Identify which cell holds the provided text, then report its [x, y] central coordinate. 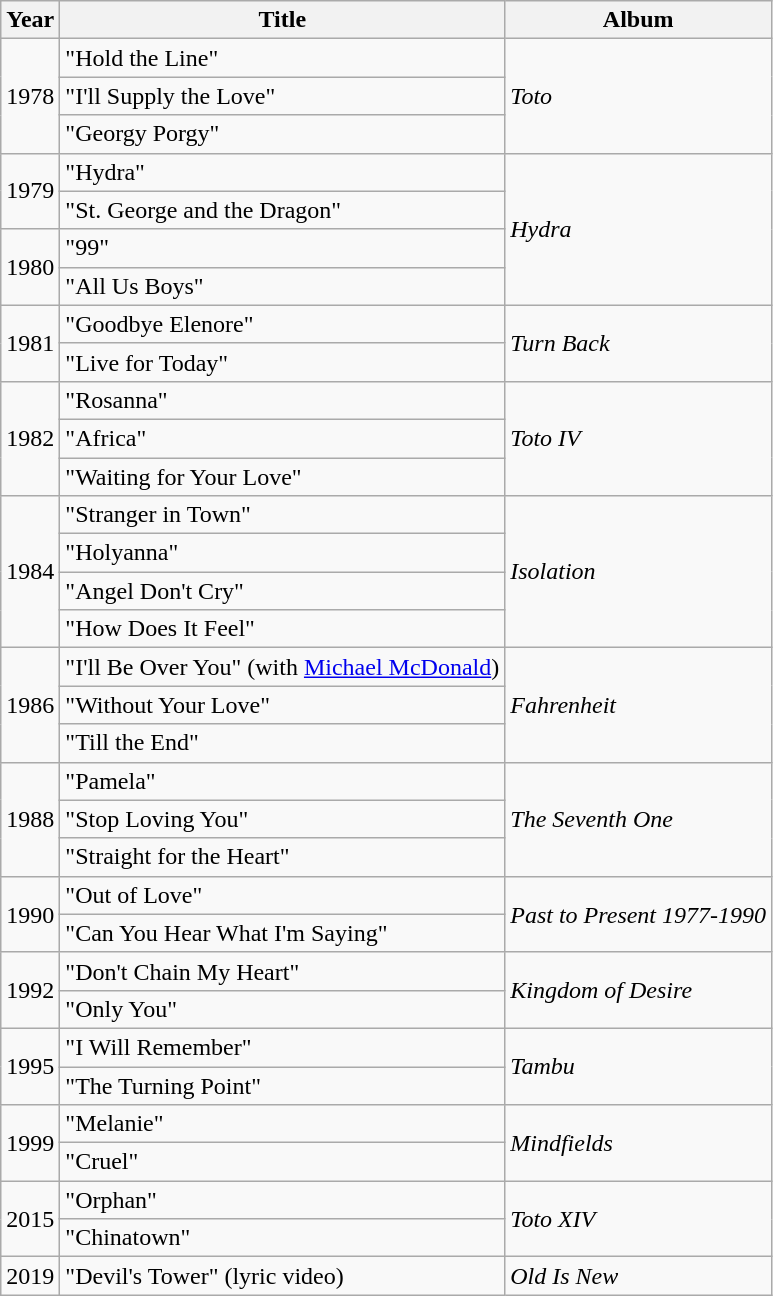
1978 [30, 96]
Title [282, 20]
1979 [30, 191]
Toto XIV [638, 1219]
Toto IV [638, 438]
Tambu [638, 1066]
"Live for Today" [282, 362]
1984 [30, 572]
"Georgy Porgy" [282, 134]
"Rosanna" [282, 400]
"Don't Chain My Heart" [282, 971]
"Orphan" [282, 1200]
"Stranger in Town" [282, 515]
"Straight for the Heart" [282, 857]
"Without Your Love" [282, 705]
1992 [30, 990]
2015 [30, 1219]
"I Will Remember" [282, 1047]
1999 [30, 1143]
"I'll Supply the Love" [282, 96]
"Stop Loving You" [282, 819]
"I'll Be Over You" (with Michael McDonald) [282, 667]
"How Does It Feel" [282, 629]
"99" [282, 248]
Turn Back [638, 343]
"The Turning Point" [282, 1085]
Isolation [638, 572]
Mindfields [638, 1143]
"Cruel" [282, 1162]
"Out of Love" [282, 895]
"Pamela" [282, 781]
"Devil's Tower" (lyric video) [282, 1276]
1995 [30, 1066]
"Hydra" [282, 172]
Kingdom of Desire [638, 990]
Hydra [638, 229]
"Melanie" [282, 1124]
Past to Present 1977-1990 [638, 914]
"Holyanna" [282, 553]
"Africa" [282, 438]
1990 [30, 914]
"Waiting for Your Love" [282, 477]
Album [638, 20]
"Goodbye Elenore" [282, 324]
Old Is New [638, 1276]
Year [30, 20]
"Hold the Line" [282, 58]
1982 [30, 438]
"Angel Don't Cry" [282, 591]
"Chinatown" [282, 1238]
"Only You" [282, 1009]
"All Us Boys" [282, 286]
Fahrenheit [638, 705]
1981 [30, 343]
1980 [30, 267]
1988 [30, 819]
2019 [30, 1276]
"St. George and the Dragon" [282, 210]
"Till the End" [282, 743]
"Can You Hear What I'm Saying" [282, 933]
Toto [638, 96]
1986 [30, 705]
The Seventh One [638, 819]
